For the text-containing cell, return its midpoint in (x, y) coordinate format. 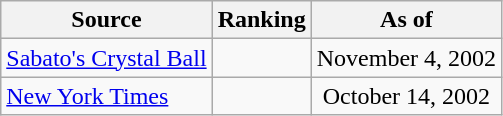
October 14, 2002 (406, 96)
Sabato's Crystal Ball (106, 58)
As of (406, 20)
Source (106, 20)
Ranking (262, 20)
New York Times (106, 96)
November 4, 2002 (406, 58)
